Capture the cell that displays the provided text and extract its (X, Y) central coordinate. 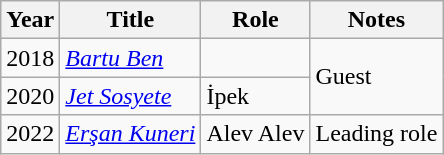
Jet Sosyete (130, 96)
Guest (376, 77)
Year (30, 20)
Title (130, 20)
Leading role (376, 134)
2018 (30, 58)
Role (256, 20)
Bartu Ben (130, 58)
2022 (30, 134)
Notes (376, 20)
2020 (30, 96)
Alev Alev (256, 134)
İpek (256, 96)
Erşan Kuneri (130, 134)
